Identify which cell holds the provided text, then report its (X, Y) central coordinate. 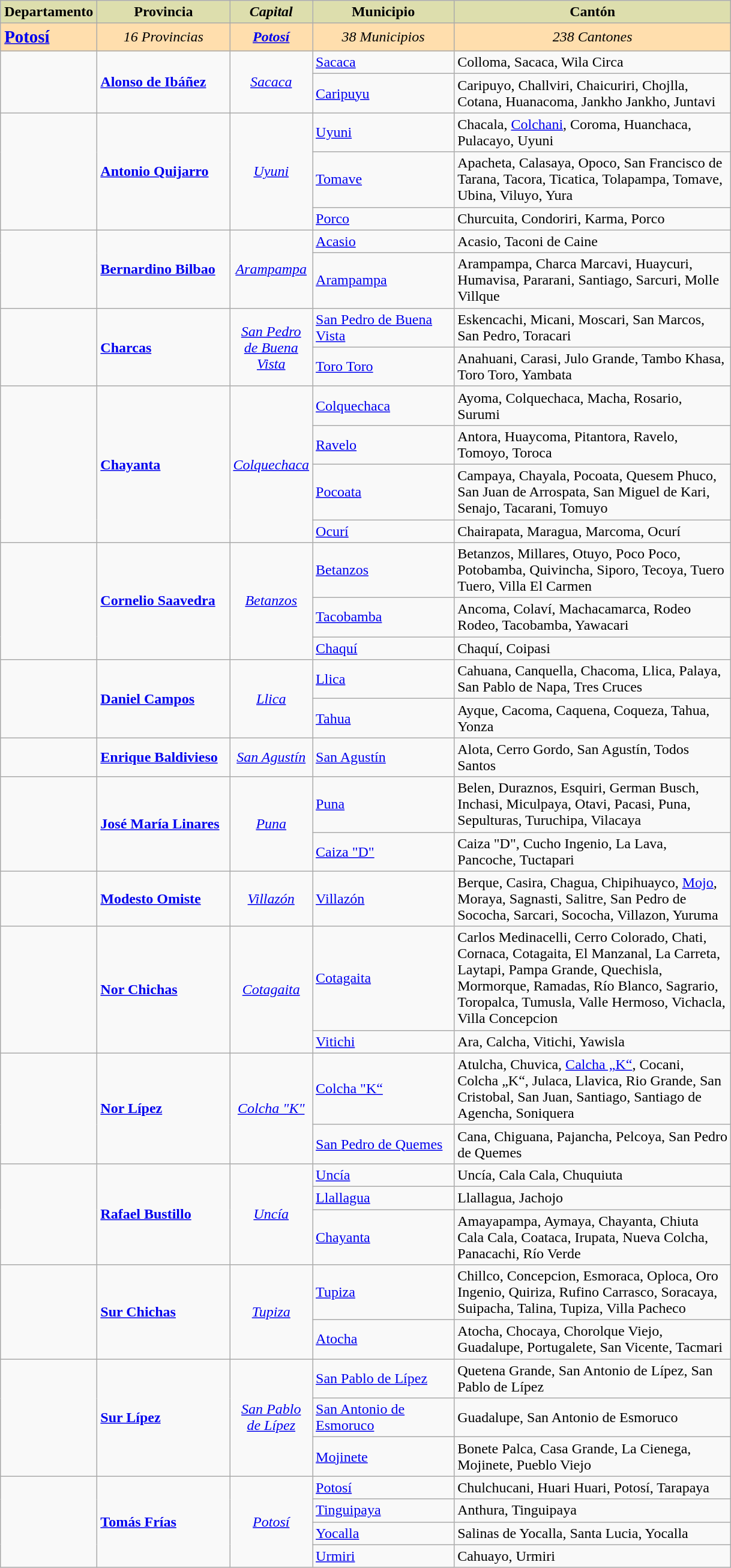
Ayque, Cacoma, Caquena, Coqueza, Tahua, Yonza (593, 718)
Departamento (49, 12)
Colcha "K" (271, 1108)
Churcuita, Condoriri, Karma, Porco (593, 219)
Acasio (384, 241)
Tomás Frías (163, 1522)
Tinguipaya (384, 1510)
Chillco, Concepcion, Esmoraca, Oploca, Oro Ingenio, Quiriza, Rufino Carrasco, Soracaya, Suipacha, Talina, Tupiza, Villa Pacheco (593, 1292)
Anahuani, Carasi, Julo Grande, Tambo Khasa, Toro Toro, Yambata (593, 366)
Nor Lípez (163, 1108)
Bonete Palca, Casa Grande, La Cienega, Mojinete, Pueblo Viejo (593, 1456)
Rafael Bustillo (163, 1214)
Pocoata (384, 492)
Quetena Grande, San Antonio de Lípez, San Pablo de Lípez (593, 1378)
Llallagua, Jachojo (593, 1198)
Cornelio Saavedra (163, 602)
Alonso de Ibáñez (163, 82)
Porco (384, 219)
238 Cantones (593, 37)
Chaquí (384, 648)
Belen, Duraznos, Esquiri, German Busch, Inchasi, Miculpaya, Otavi, Pacasi, Puna, Sepulturas, Turuchipa, Vilacaya (593, 804)
Caiza "D" (384, 851)
Caripuyo, Challviri, Chaicuriri, Chojlla, Cotana, Huanacoma, Jankho Jankho, Juntavi (593, 94)
Tomave (384, 179)
Enrique Baldivieso (163, 758)
Chairapata, Maragua, Marcoma, Ocurí (593, 531)
Apacheta, Calasaya, Opoco, San Francisco de Tarana, Tacora, Ticatica, Tolapampa, Tomave, Ubina, Viluyo, Yura (593, 179)
Tacobamba (384, 617)
Sur Chichas (163, 1312)
Bernardino Bilbao (163, 269)
Amayapampa, Aymaya, Chayanta, Chiuta Cala Cala, Coataca, Irupata, Nueva Colcha, Panacachi, Río Verde (593, 1237)
Antonio Quijarro (163, 172)
Ayoma, Colquechaca, Macha, Rosario, Surumi (593, 406)
Vitichi (384, 1042)
San Pedro de Quemes (384, 1144)
Urmiri (384, 1556)
Cahuana, Canquella, Chacoma, Llica, Palaya, San Pablo de Napa, Tres Cruces (593, 680)
Chacala, Colchani, Coroma, Huanchaca, Pulacayo, Uyuni (593, 132)
Alota, Cerro Gordo, San Agustín, Todos Santos (593, 758)
Mojinete (384, 1456)
Acasio, Taconi de Caine (593, 241)
Llallagua (384, 1198)
Salinas de Yocalla, Santa Lucia, Yocalla (593, 1533)
Caripuyu (384, 94)
Municipio (384, 12)
Ancoma, Colaví, Machacamarca, Rodeo Rodeo, Tacobamba, Yawacari (593, 617)
Uncía, Cala Cala, Chuquiuta (593, 1175)
Tahua (384, 718)
Atulcha, Chuvica, Calcha „K“, Cocani, Colcha „K“, Julaca, Llavica, Rio Grande, San Cristobal, San Juan, Santiago, Santiago de Agencha, Soniquera (593, 1089)
José María Linares (163, 824)
Modesto Omiste (163, 899)
Charcas (163, 347)
Provincia (163, 12)
Guadalupe, San Antonio de Esmoruco (593, 1418)
Ravelo (384, 444)
Daniel Campos (163, 699)
Colcha "K“ (384, 1089)
Yocalla (384, 1533)
Berque, Casira, Chagua, Chipihuayco, Mojo, Moraya, Sagnasti, Salitre, San Pedro de Sococha, Sarcari, Sococha, Villazon, Yuruma (593, 899)
38 Municipios (384, 37)
Chaquí, Coipasi (593, 648)
Nor Chichas (163, 989)
Campaya, Chayala, Pocoata, Quesem Phuco, San Juan de Arrospata, San Miguel de Kari, Senajo, Tacarani, Tomuyo (593, 492)
Cantón (593, 12)
Anthura, Tinguipaya (593, 1510)
Sur Lípez (163, 1418)
16 Provincias (163, 37)
Ocurí (384, 531)
Colloma, Sacaca, Wila Circa (593, 62)
San Antonio de Esmoruco (384, 1418)
Chulchucani, Huari Huari, Potosí, Tarapaya (593, 1488)
Betanzos, Millares, Otuyo, Poco Poco, Potobamba, Quivincha, Siporo, Tecoya, Tuero Tuero, Villa El Carmen (593, 570)
Arampampa, Charca Marcavi, Huaycuri, Humavisa, Pararani, Santiago, Sarcuri, Molle Villque (593, 280)
Capital (271, 12)
Atocha (384, 1340)
Eskencachi, Micani, Moscari, San Marcos, San Pedro, Toracari (593, 328)
Ara, Calcha, Vitichi, Yawisla (593, 1042)
Cahuayo, Urmiri (593, 1556)
Atocha, Chocaya, Chorolque Viejo, Guadalupe, Portugalete, San Vicente, Tacmari (593, 1340)
Antora, Huaycoma, Pitantora, Ravelo, Tomoyo, Toroca (593, 444)
Caiza "D", Cucho Ingenio, La Lava, Pancoche, Tuctapari (593, 851)
Cana, Chiguana, Pajancha, Pelcoya, San Pedro de Quemes (593, 1144)
Toro Toro (384, 366)
